Search for the cell housing the specified text and yield its (x, y) center coordinate. 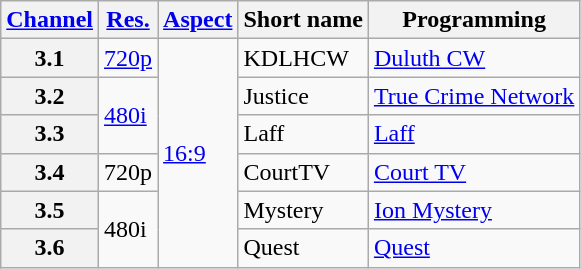
Court TV (474, 172)
3.3 (50, 134)
CourtTV (303, 172)
Mystery (303, 210)
Res. (128, 20)
Ion Mystery (474, 210)
Short name (303, 20)
KDLHCW (303, 58)
Justice (303, 96)
Duluth CW (474, 58)
3.2 (50, 96)
3.5 (50, 210)
Programming (474, 20)
3.6 (50, 248)
3.4 (50, 172)
Channel (50, 20)
Aspect (198, 20)
True Crime Network (474, 96)
16:9 (198, 153)
3.1 (50, 58)
